Pinpoint the cell where the given text exists, returning its [x, y] midpoint coordinate. 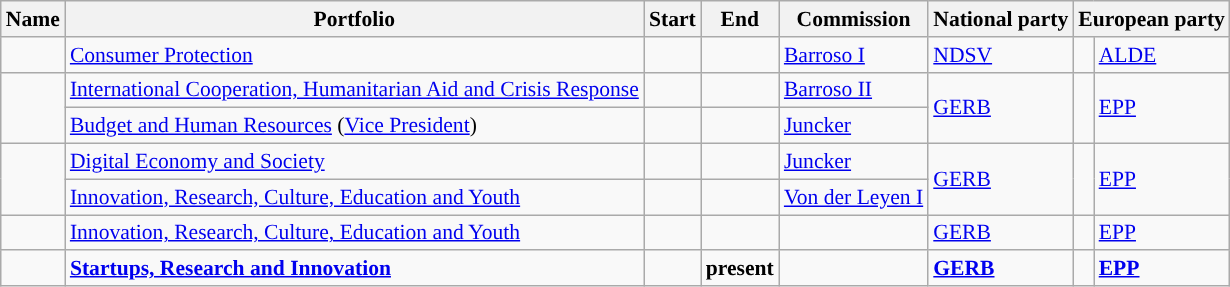
European party [1152, 19]
National party [1000, 19]
Von der Leyen I [854, 197]
Digital Economy and Society [354, 162]
Consumer Protection [354, 55]
Commission [854, 19]
present [740, 269]
Portfolio [354, 19]
Barroso I [854, 55]
Budget and Human Resources (Vice President) [354, 126]
Barroso II [854, 90]
Start [672, 19]
End [740, 19]
Startups, Research and Innovation [354, 269]
Name [33, 19]
NDSV [1000, 55]
International Cooperation, Humanitarian Aid and Crisis Response [354, 90]
ALDE [1162, 55]
